Pinpoint the cell where the given text exists, returning its (X, Y) midpoint coordinate. 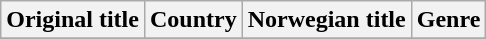
Norwegian title (326, 20)
Genre (448, 20)
Country (193, 20)
Original title (73, 20)
